Find where the given text appears and provide that cell's center as (x, y) coordinate. 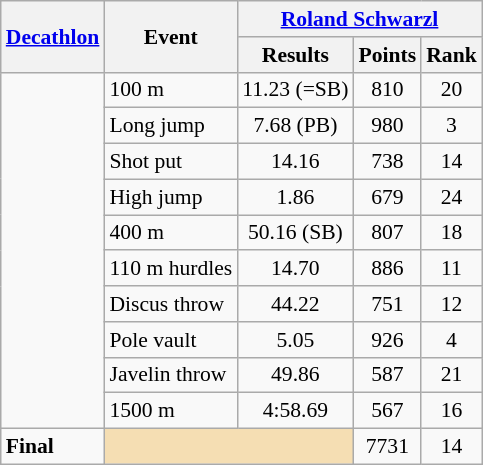
751 (388, 304)
4:58.69 (295, 411)
Final (53, 447)
587 (388, 375)
980 (388, 126)
Discus throw (170, 304)
926 (388, 340)
738 (388, 162)
24 (452, 197)
11 (452, 269)
Event (170, 36)
49.86 (295, 375)
11.23 (=SB) (295, 90)
5.05 (295, 340)
High jump (170, 197)
7731 (388, 447)
3 (452, 126)
14.16 (295, 162)
Rank (452, 55)
20 (452, 90)
44.22 (295, 304)
807 (388, 233)
110 m hurdles (170, 269)
567 (388, 411)
Pole vault (170, 340)
21 (452, 375)
16 (452, 411)
7.68 (PB) (295, 126)
1500 m (170, 411)
Points (388, 55)
Javelin throw (170, 375)
679 (388, 197)
Decathlon (53, 36)
Long jump (170, 126)
886 (388, 269)
Results (295, 55)
12 (452, 304)
14.70 (295, 269)
Roland Schwarzl (359, 19)
4 (452, 340)
1.86 (295, 197)
18 (452, 233)
400 m (170, 233)
100 m (170, 90)
810 (388, 90)
Shot put (170, 162)
50.16 (SB) (295, 233)
